Pinpoint the cell where the given text exists, returning its (X, Y) midpoint coordinate. 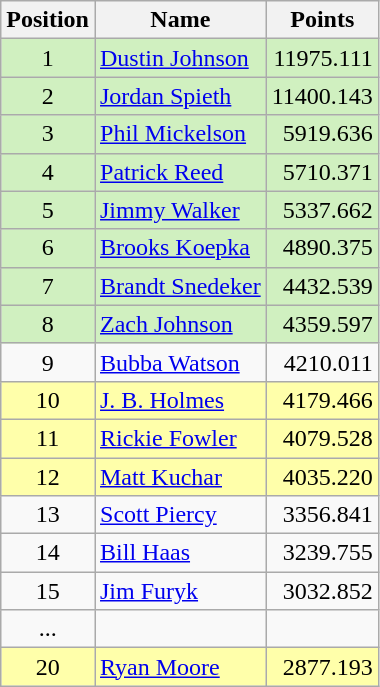
J. B. Holmes (180, 400)
Points (322, 20)
11975.111 (322, 58)
Bill Haas (180, 553)
3032.852 (322, 591)
5710.371 (322, 172)
Ryan Moore (180, 667)
11 (48, 438)
Jim Furyk (180, 591)
... (48, 629)
3356.841 (322, 515)
4890.375 (322, 248)
4432.539 (322, 286)
5919.636 (322, 134)
9 (48, 362)
10 (48, 400)
Scott Piercy (180, 515)
6 (48, 248)
Dustin Johnson (180, 58)
2 (48, 96)
5337.662 (322, 210)
2877.193 (322, 667)
20 (48, 667)
Brooks Koepka (180, 248)
12 (48, 477)
Brandt Snedeker (180, 286)
4210.011 (322, 362)
Zach Johnson (180, 324)
1 (48, 58)
11400.143 (322, 96)
15 (48, 591)
13 (48, 515)
3 (48, 134)
14 (48, 553)
Bubba Watson (180, 362)
Position (48, 20)
4 (48, 172)
Jimmy Walker (180, 210)
Patrick Reed (180, 172)
4179.466 (322, 400)
4359.597 (322, 324)
Name (180, 20)
Matt Kuchar (180, 477)
7 (48, 286)
4035.220 (322, 477)
4079.528 (322, 438)
Phil Mickelson (180, 134)
3239.755 (322, 553)
Rickie Fowler (180, 438)
5 (48, 210)
8 (48, 324)
Jordan Spieth (180, 96)
